Return the [X, Y] coordinate for the center point of the cell that contains the specified text.  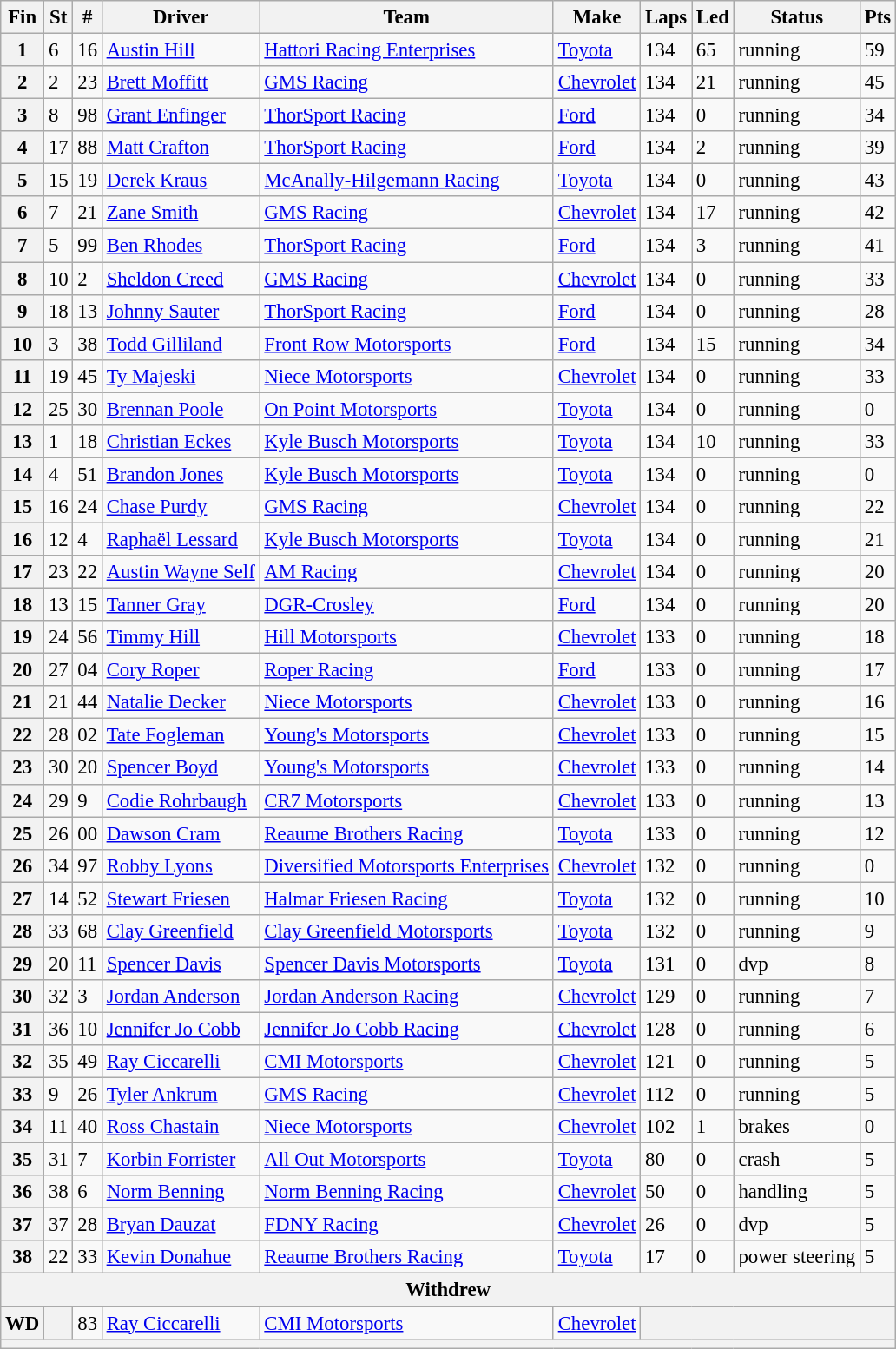
Todd Gilliland [181, 344]
112 [667, 1095]
Jordan Anderson [181, 997]
CR7 Motorsports [406, 800]
Driver [181, 17]
Brennan Poole [181, 409]
59 [877, 50]
97 [87, 865]
43 [877, 181]
Make [596, 17]
All Out Motorsports [406, 1160]
Zane Smith [181, 213]
Clay Greenfield [181, 931]
Matt Crafton [181, 148]
80 [667, 1160]
40 [87, 1127]
128 [667, 1029]
power steering [797, 1258]
Korbin Forrister [181, 1160]
Christian Eckes [181, 442]
Front Row Motorsports [406, 344]
Clay Greenfield Motorsports [406, 931]
Codie Rohrbaugh [181, 800]
Brandon Jones [181, 474]
Spencer Davis [181, 964]
Cory Roper [181, 670]
Stewart Friesen [181, 898]
83 [87, 1323]
handling [797, 1192]
AM Racing [406, 572]
98 [87, 115]
Hattori Racing Enterprises [406, 50]
Dawson Cram [181, 833]
Jordan Anderson Racing [406, 997]
88 [87, 148]
Brett Moffitt [181, 82]
brakes [797, 1127]
42 [877, 213]
00 [87, 833]
Laps [667, 17]
Bryan Dauzat [181, 1225]
On Point Motorsports [406, 409]
41 [877, 246]
Hill Motorsports [406, 637]
McAnally-Hilgemann Racing [406, 181]
49 [87, 1062]
44 [87, 702]
39 [877, 148]
Spencer Davis Motorsports [406, 964]
56 [87, 637]
102 [667, 1127]
Johnny Sauter [181, 311]
FDNY Racing [406, 1225]
Withdrew [448, 1290]
Ben Rhodes [181, 246]
Tyler Ankrum [181, 1095]
Pts [877, 17]
Ty Majeski [181, 376]
Robby Lyons [181, 865]
Norm Benning Racing [406, 1192]
Norm Benning [181, 1192]
Derek Kraus [181, 181]
65 [714, 50]
Ross Chastain [181, 1127]
St [59, 17]
Roper Racing [406, 670]
52 [87, 898]
04 [87, 670]
Tanner Gray [181, 605]
Raphaël Lessard [181, 539]
68 [87, 931]
129 [667, 997]
Natalie Decker [181, 702]
Tate Fogleman [181, 735]
Jennifer Jo Cobb [181, 1029]
Team [406, 17]
crash [797, 1160]
# [87, 17]
Austin Hill [181, 50]
Sheldon Creed [181, 279]
Fin [23, 17]
Jennifer Jo Cobb Racing [406, 1029]
Grant Enfinger [181, 115]
Kevin Donahue [181, 1258]
Diversified Motorsports Enterprises [406, 865]
02 [87, 735]
131 [667, 964]
99 [87, 246]
51 [87, 474]
WD [23, 1323]
Status [797, 17]
Led [714, 17]
DGR-Crosley [406, 605]
Spencer Boyd [181, 768]
Halmar Friesen Racing [406, 898]
Chase Purdy [181, 507]
121 [667, 1062]
Timmy Hill [181, 637]
50 [667, 1192]
Austin Wayne Self [181, 572]
